Output the (x, y) coordinate of the center of the cell containing the given text.  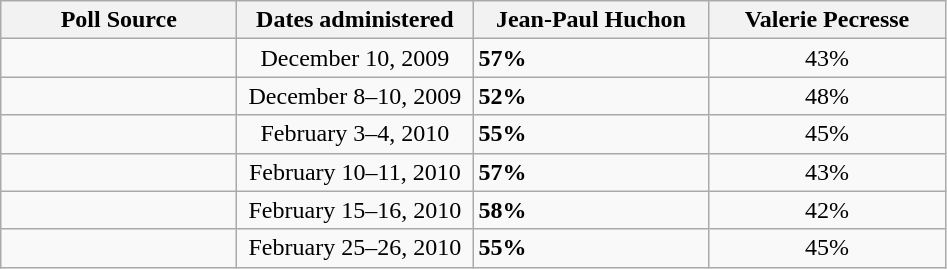
February 25–26, 2010 (355, 248)
48% (827, 96)
February 3–4, 2010 (355, 134)
42% (827, 210)
December 10, 2009 (355, 58)
Jean-Paul Huchon (591, 20)
December 8–10, 2009 (355, 96)
February 10–11, 2010 (355, 172)
Valerie Pecresse (827, 20)
Dates administered (355, 20)
Poll Source (119, 20)
February 15–16, 2010 (355, 210)
58% (591, 210)
52% (591, 96)
